Pinpoint the cell where the given text exists, returning its (X, Y) midpoint coordinate. 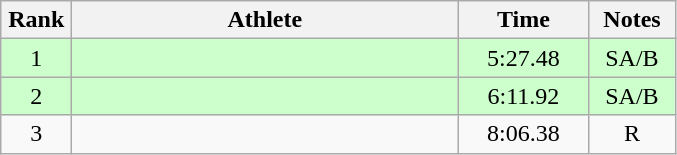
6:11.92 (524, 96)
Rank (36, 20)
Athlete (265, 20)
Time (524, 20)
8:06.38 (524, 134)
2 (36, 96)
R (632, 134)
1 (36, 58)
Notes (632, 20)
5:27.48 (524, 58)
3 (36, 134)
